Search for the cell housing the specified text and yield its (x, y) center coordinate. 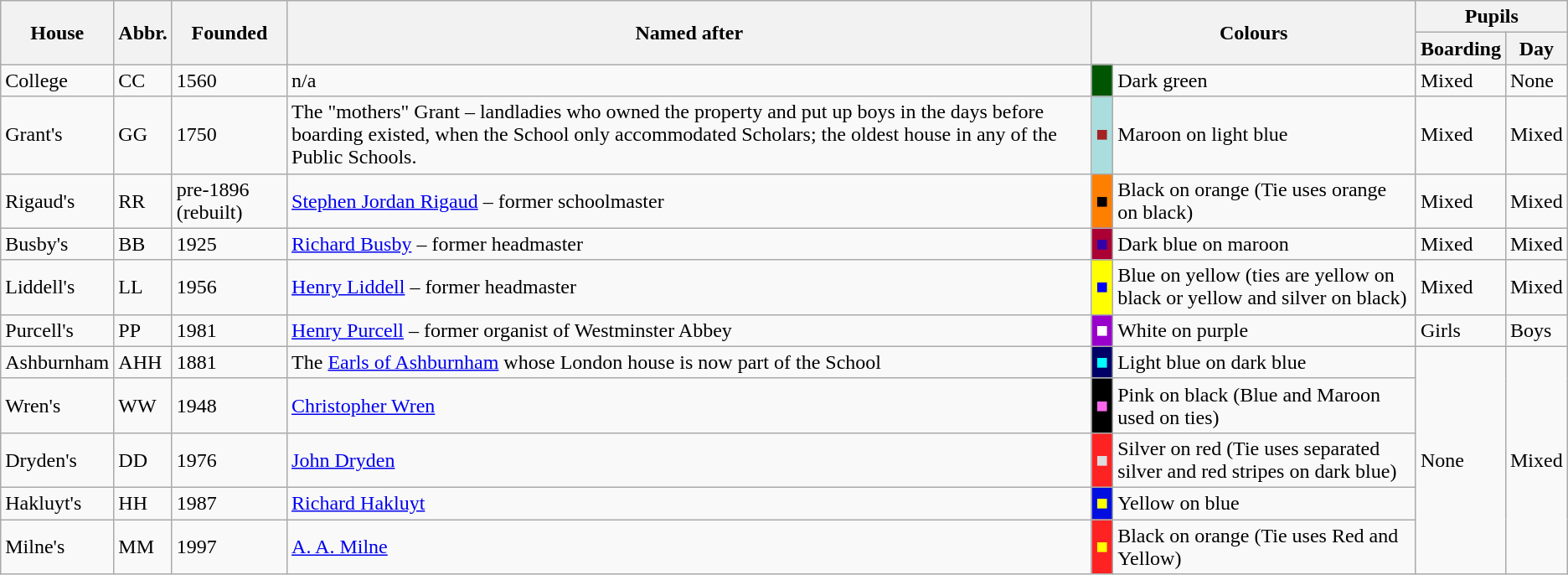
Grant's (57, 135)
HH (143, 503)
A. A. Milne (690, 547)
House (57, 33)
Liddell's (57, 287)
Christopher Wren (690, 406)
Rigaud's (57, 201)
Blue on yellow (ties are yellow on black or yellow and silver on black) (1265, 287)
John Dryden (690, 459)
PP (143, 330)
Busby's (57, 244)
Purcell's (57, 330)
Light blue on dark blue (1265, 362)
AHH (143, 362)
Black on orange (Tie uses Red and Yellow) (1265, 547)
Hakluyt's (57, 503)
Named after (690, 33)
Henry Liddell – former headmaster (690, 287)
1987 (230, 503)
Silver on red (Tie uses separated silver and red stripes on dark blue) (1265, 459)
Richard Busby – former headmaster (690, 244)
WW (143, 406)
Black on orange (Tie uses orange on black) (1265, 201)
Dark green (1265, 80)
Dryden's (57, 459)
Milne's (57, 547)
Founded (230, 33)
Girls (1461, 330)
Wren's (57, 406)
Abbr. (143, 33)
White on purple (1265, 330)
Pink on black (Blue and Maroon used on ties) (1265, 406)
GG (143, 135)
Henry Purcell – former organist of Westminster Abbey (690, 330)
Richard Hakluyt (690, 503)
The Earls of Ashburnham whose London house is now part of the School (690, 362)
1881 (230, 362)
Maroon on light blue (1265, 135)
College (57, 80)
Ashburnham (57, 362)
Yellow on blue (1265, 503)
Pupils (1491, 17)
n/a (690, 80)
DD (143, 459)
1976 (230, 459)
Stephen Jordan Rigaud – former schoolmaster (690, 201)
1750 (230, 135)
MM (143, 547)
Day (1536, 49)
Colours (1253, 33)
Boarding (1461, 49)
1948 (230, 406)
CC (143, 80)
1956 (230, 287)
BB (143, 244)
LL (143, 287)
1997 (230, 547)
1925 (230, 244)
Dark blue on maroon (1265, 244)
Boys (1536, 330)
RR (143, 201)
1560 (230, 80)
pre-1896 (rebuilt) (230, 201)
1981 (230, 330)
